Search for the cell housing the specified text and yield its (x, y) center coordinate. 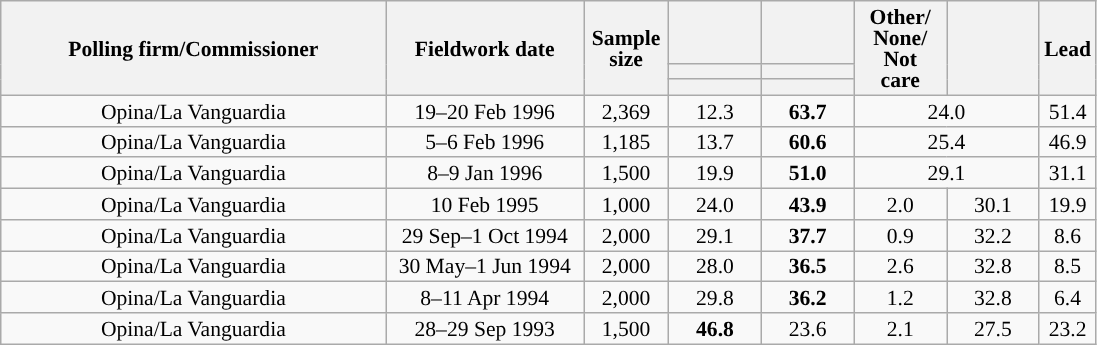
1,185 (626, 142)
36.2 (808, 298)
30.1 (992, 204)
63.7 (808, 110)
8.6 (1068, 236)
Fieldwork date (485, 48)
1,000 (626, 204)
10 Feb 1995 (485, 204)
2.1 (900, 328)
30 May–1 Jun 1994 (485, 266)
25.4 (946, 142)
1.2 (900, 298)
2.6 (900, 266)
46.8 (716, 328)
8–9 Jan 1996 (485, 174)
Other/None/Notcare (900, 48)
2,369 (626, 110)
Polling firm/Commissioner (194, 48)
Sample size (626, 48)
31.1 (1068, 174)
29 Sep–1 Oct 1994 (485, 236)
19–20 Feb 1996 (485, 110)
37.7 (808, 236)
2.0 (900, 204)
6.4 (1068, 298)
0.9 (900, 236)
23.6 (808, 328)
13.7 (716, 142)
46.9 (1068, 142)
51.4 (1068, 110)
27.5 (992, 328)
5–6 Feb 1996 (485, 142)
12.3 (716, 110)
28.0 (716, 266)
23.2 (1068, 328)
32.2 (992, 236)
8.5 (1068, 266)
8–11 Apr 1994 (485, 298)
28–29 Sep 1993 (485, 328)
43.9 (808, 204)
36.5 (808, 266)
29.8 (716, 298)
Lead (1068, 48)
51.0 (808, 174)
60.6 (808, 142)
